From the cell containing the given text, extract its center point as (x, y) coordinate. 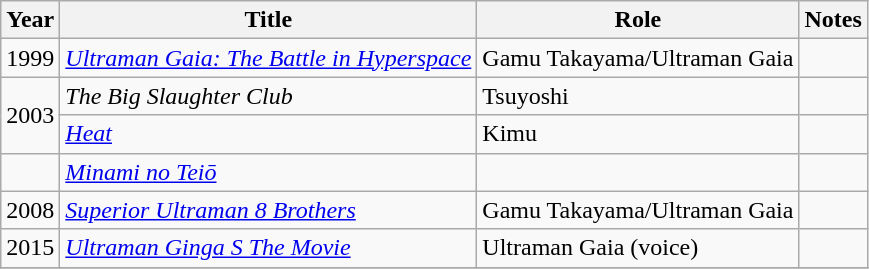
Ultraman Gaia (voice) (638, 248)
2008 (30, 210)
Year (30, 20)
2015 (30, 248)
2003 (30, 115)
Minami no Teiō (268, 172)
Ultraman Gaia: The Battle in Hyperspace (268, 58)
Heat (268, 134)
1999 (30, 58)
Superior Ultraman 8 Brothers (268, 210)
Title (268, 20)
Ultraman Ginga S The Movie (268, 248)
Role (638, 20)
Notes (833, 20)
Kimu (638, 134)
The Big Slaughter Club (268, 96)
Tsuyoshi (638, 96)
